Return (X, Y) of the center of cell containing provided text 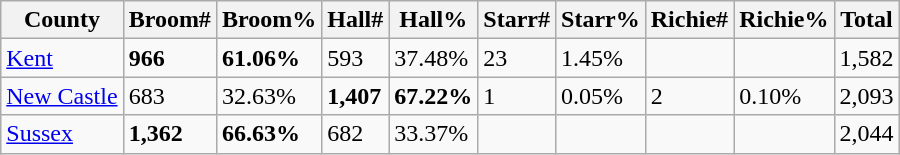
2 (689, 96)
23 (517, 58)
Total (866, 20)
66.63% (268, 134)
County (62, 20)
Richie# (689, 20)
Starr# (517, 20)
37.48% (434, 58)
Broom% (268, 20)
1,362 (170, 134)
Richie% (784, 20)
2,044 (866, 134)
Kent (62, 58)
1,582 (866, 58)
32.63% (268, 96)
682 (356, 134)
1 (517, 96)
67.22% (434, 96)
966 (170, 58)
2,093 (866, 96)
Hall# (356, 20)
1.45% (601, 58)
683 (170, 96)
0.10% (784, 96)
Hall% (434, 20)
593 (356, 58)
Broom# (170, 20)
33.37% (434, 134)
0.05% (601, 96)
New Castle (62, 96)
Sussex (62, 134)
61.06% (268, 58)
1,407 (356, 96)
Starr% (601, 20)
